Find where the given text appears and provide that cell's center as (X, Y) coordinate. 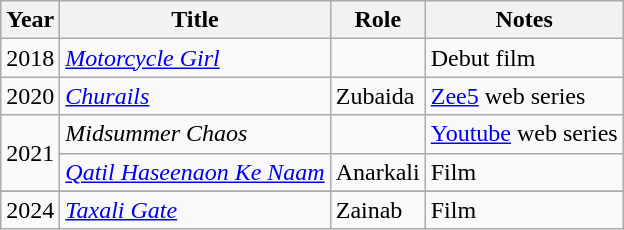
Taxali Gate (195, 210)
Churails (195, 96)
2021 (30, 153)
Zubaida (378, 96)
2020 (30, 96)
Motorcycle Girl (195, 58)
Zee5 web series (524, 96)
Year (30, 20)
2018 (30, 58)
Anarkali (378, 172)
Debut film (524, 58)
Midsummer Chaos (195, 134)
Role (378, 20)
Zainab (378, 210)
Title (195, 20)
Notes (524, 20)
Qatil Haseenaon Ke Naam (195, 172)
Youtube web series (524, 134)
2024 (30, 210)
